Determine the (X, Y) coordinate at the center of the cell enclosing the given text.  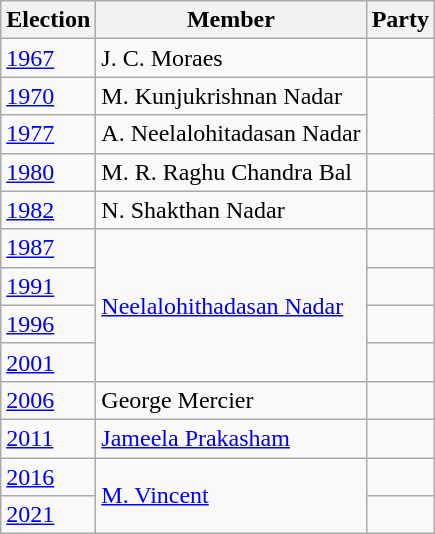
N. Shakthan Nadar (231, 210)
M. R. Raghu Chandra Bal (231, 172)
1987 (48, 248)
1982 (48, 210)
2011 (48, 438)
M. Vincent (231, 496)
Party (400, 20)
George Mercier (231, 400)
A. Neelalohitadasan Nadar (231, 134)
1977 (48, 134)
2016 (48, 477)
2006 (48, 400)
1980 (48, 172)
1996 (48, 324)
1967 (48, 58)
Member (231, 20)
Election (48, 20)
J. C. Moraes (231, 58)
2001 (48, 362)
M. Kunjukrishnan Nadar (231, 96)
Jameela Prakasham (231, 438)
1991 (48, 286)
2021 (48, 515)
Neelalohithadasan Nadar (231, 305)
1970 (48, 96)
